Pinpoint the cell where the given text exists, returning its (x, y) midpoint coordinate. 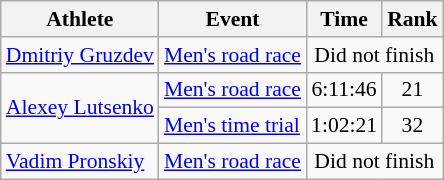
Dmitriy Gruzdev (80, 55)
Time (344, 19)
1:02:21 (344, 126)
Men's time trial (232, 126)
Rank (412, 19)
Event (232, 19)
21 (412, 90)
Vadim Pronskiy (80, 162)
6:11:46 (344, 90)
Athlete (80, 19)
Alexey Lutsenko (80, 108)
32 (412, 126)
